For the text-containing cell, return its midpoint in [X, Y] coordinate format. 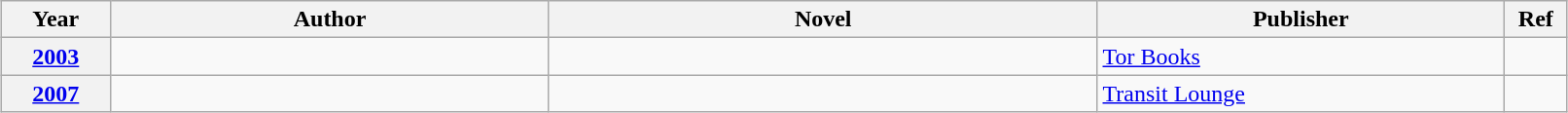
Publisher [1301, 19]
2003 [56, 56]
Tor Books [1301, 56]
Novel [823, 19]
Author [331, 19]
Year [56, 19]
Ref [1536, 19]
2007 [56, 94]
Transit Lounge [1301, 94]
